Search for the cell housing the specified text and yield its [X, Y] center coordinate. 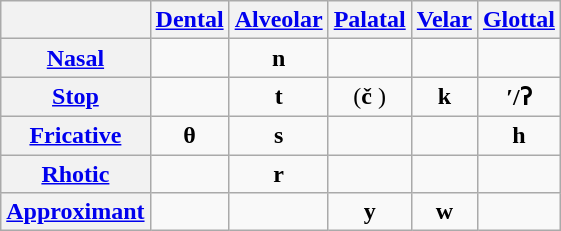
h [518, 135]
r [278, 173]
Glottal [518, 20]
w [444, 212]
Dental [190, 20]
Rhotic [76, 173]
s [278, 135]
Approximant [76, 212]
Fricative [76, 135]
′/ʔ [518, 97]
Palatal [370, 20]
t [278, 97]
k [444, 97]
(č ) [370, 97]
Stop [76, 97]
n [278, 58]
θ [190, 135]
y [370, 212]
Alveolar [278, 20]
Nasal [76, 58]
Velar [444, 20]
